Output the (X, Y) coordinate of the center of the cell containing the given text.  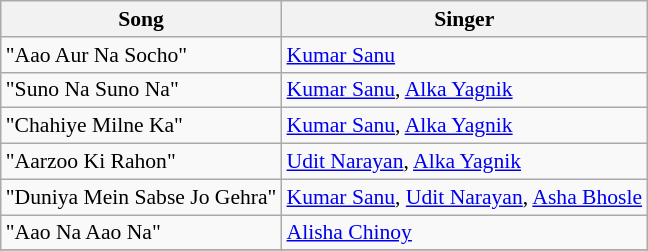
"Chahiye Milne Ka" (142, 126)
"Aao Aur Na Socho" (142, 55)
Alisha Chinoy (464, 233)
Kumar Sanu (464, 55)
"Aarzoo Ki Rahon" (142, 162)
Kumar Sanu, Udit Narayan, Asha Bhosle (464, 197)
Singer (464, 19)
"Duniya Mein Sabse Jo Gehra" (142, 197)
Udit Narayan, Alka Yagnik (464, 162)
Song (142, 19)
"Aao Na Aao Na" (142, 233)
"Suno Na Suno Na" (142, 90)
